Identify which cell holds the provided text, then report its [x, y] central coordinate. 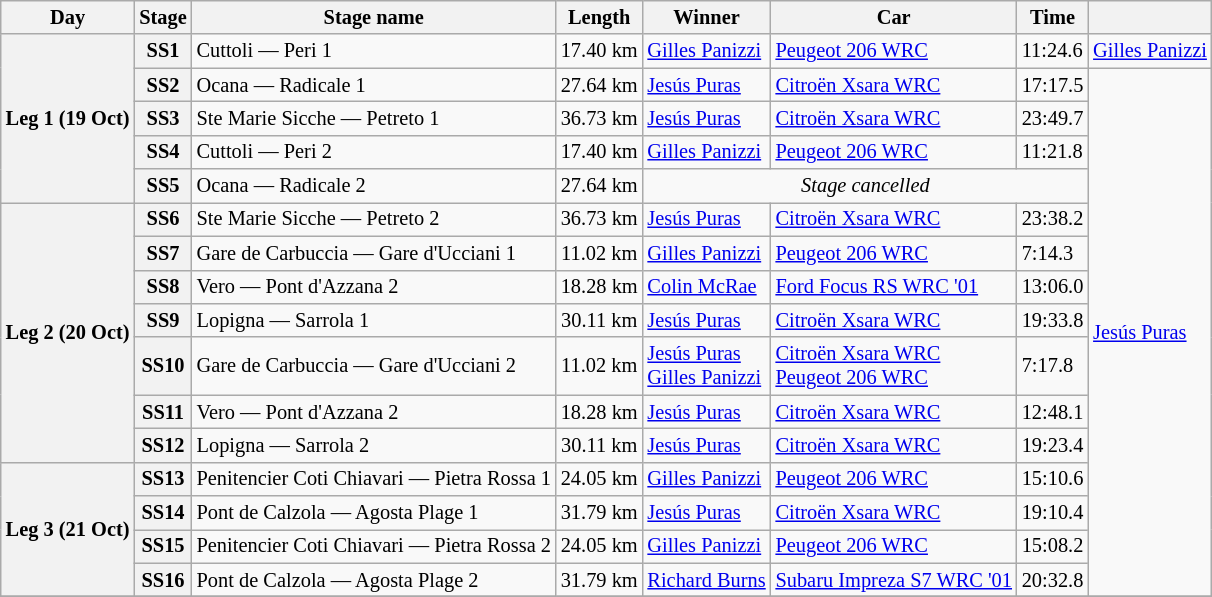
Richard Burns [707, 580]
Lopigna — Sarrola 2 [374, 445]
Winner [707, 17]
SS15 [162, 546]
SS10 [162, 366]
7:17.8 [1052, 366]
Ste Marie Sicche — Petreto 2 [374, 219]
SS9 [162, 320]
SS11 [162, 412]
Ocana — Radicale 2 [374, 186]
SS3 [162, 118]
Pont de Calzola — Agosta Plage 2 [374, 580]
19:10.4 [1052, 513]
Stage cancelled [866, 186]
SS1 [162, 51]
Subaru Impreza S7 WRC '01 [894, 580]
SS14 [162, 513]
Leg 2 (20 Oct) [68, 332]
19:23.4 [1052, 445]
Lopigna — Sarrola 1 [374, 320]
Pont de Calzola — Agosta Plage 1 [374, 513]
11:21.8 [1052, 152]
15:08.2 [1052, 546]
Penitencier Coti Chiavari — Pietra Rossa 2 [374, 546]
Car [894, 17]
SS7 [162, 253]
Penitencier Coti Chiavari — Pietra Rossa 1 [374, 479]
19:33.8 [1052, 320]
Stage name [374, 17]
12:48.1 [1052, 412]
Leg 1 (19 Oct) [68, 118]
23:49.7 [1052, 118]
13:06.0 [1052, 287]
Citroën Xsara WRCPeugeot 206 WRC [894, 366]
Colin McRae [707, 287]
SS13 [162, 479]
7:14.3 [1052, 253]
Day [68, 17]
Length [600, 17]
Stage [162, 17]
20:32.8 [1052, 580]
SS2 [162, 85]
Cuttoli — Peri 1 [374, 51]
SS5 [162, 186]
SS6 [162, 219]
Ford Focus RS WRC '01 [894, 287]
15:10.6 [1052, 479]
SS12 [162, 445]
Gare de Carbuccia — Gare d'Ucciani 2 [374, 366]
11:24.6 [1052, 51]
Time [1052, 17]
Ocana — Radicale 1 [374, 85]
SS4 [162, 152]
SS8 [162, 287]
Ste Marie Sicche — Petreto 1 [374, 118]
17:17.5 [1052, 85]
SS16 [162, 580]
Cuttoli — Peri 2 [374, 152]
23:38.2 [1052, 219]
Leg 3 (21 Oct) [68, 530]
Jesús Puras Gilles Panizzi [707, 366]
Gare de Carbuccia — Gare d'Ucciani 1 [374, 253]
